Return (X, Y) of the center of cell containing provided text 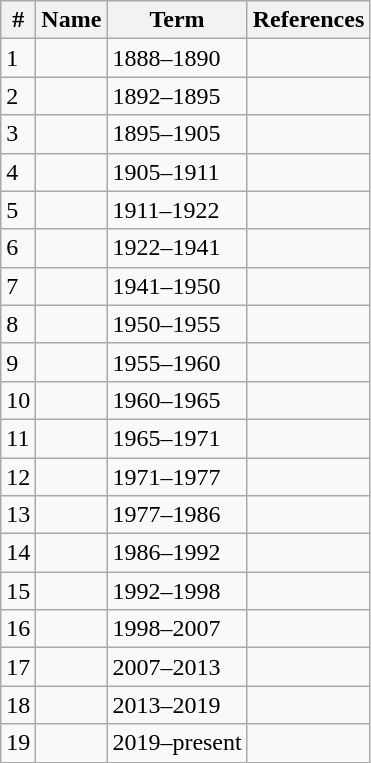
1998–2007 (177, 629)
12 (18, 477)
10 (18, 400)
2013–2019 (177, 705)
1888–1890 (177, 58)
2 (18, 96)
# (18, 20)
1965–1971 (177, 438)
11 (18, 438)
1911–1922 (177, 210)
15 (18, 591)
3 (18, 134)
1941–1950 (177, 286)
1 (18, 58)
1892–1895 (177, 96)
2007–2013 (177, 667)
1992–1998 (177, 591)
19 (18, 743)
Term (177, 20)
1986–1992 (177, 553)
1922–1941 (177, 248)
1905–1911 (177, 172)
16 (18, 629)
2019–present (177, 743)
1895–1905 (177, 134)
9 (18, 362)
13 (18, 515)
1960–1965 (177, 400)
5 (18, 210)
4 (18, 172)
6 (18, 248)
1971–1977 (177, 477)
8 (18, 324)
1977–1986 (177, 515)
18 (18, 705)
References (308, 20)
14 (18, 553)
7 (18, 286)
1955–1960 (177, 362)
Name (72, 20)
17 (18, 667)
1950–1955 (177, 324)
